Capture the cell that displays the provided text and extract its [x, y] central coordinate. 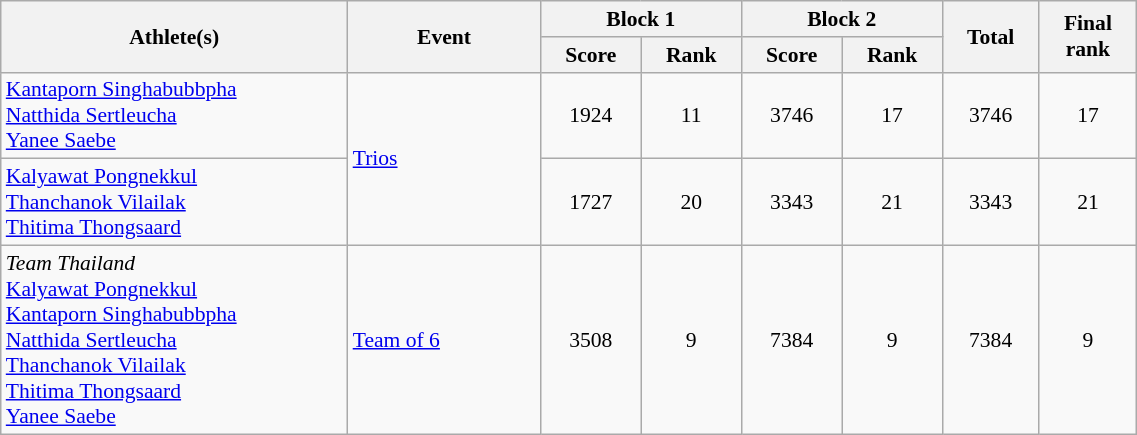
Athlete(s) [174, 36]
1924 [590, 116]
11 [691, 116]
Total [990, 36]
Block 2 [842, 19]
Team of 6 [444, 340]
Team ThailandKalyawat PongnekkulKantaporn SinghabubbphaNatthida SertleuchaThanchanok VilailakThitima ThongsaardYanee Saebe [174, 340]
3508 [590, 340]
Trios [444, 158]
1727 [590, 202]
Kalyawat PongnekkulThanchanok VilailakThitima Thongsaard [174, 202]
Final rank [1088, 36]
Kantaporn SinghabubbphaNatthida SertleuchaYanee Saebe [174, 116]
Block 1 [640, 19]
Event [444, 36]
20 [691, 202]
